Search for the cell housing the specified text and yield its (x, y) center coordinate. 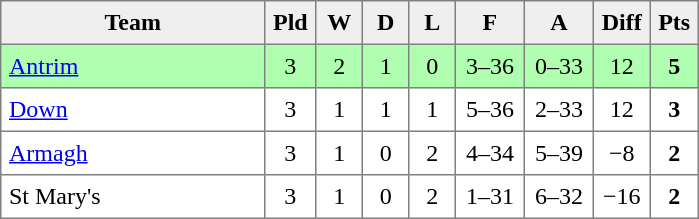
L (432, 23)
1–31 (490, 197)
2–33 (558, 110)
5–36 (490, 110)
−8 (621, 153)
Diff (621, 23)
Pld (290, 23)
5–39 (558, 153)
A (558, 23)
D (385, 23)
5 (674, 66)
Armagh (133, 153)
−16 (621, 197)
3–36 (490, 66)
Down (133, 110)
4–34 (490, 153)
F (490, 23)
W (339, 23)
St Mary's (133, 197)
Antrim (133, 66)
Pts (674, 23)
0–33 (558, 66)
Team (133, 23)
6–32 (558, 197)
